Search for the cell housing the specified text and yield its [X, Y] center coordinate. 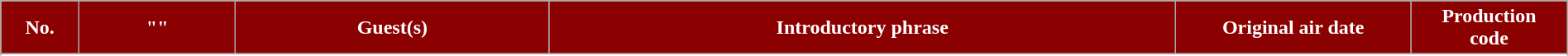
"" [157, 28]
No. [40, 28]
Introductory phrase [863, 28]
Guest(s) [392, 28]
Production code [1489, 28]
Original air date [1293, 28]
